Return [X, Y] of the center of cell containing provided text 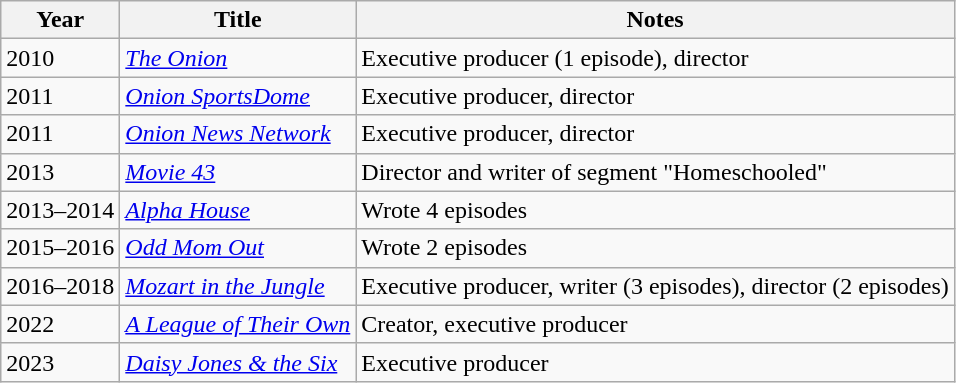
Year [60, 20]
Mozart in the Jungle [238, 286]
Creator, executive producer [656, 324]
Executive producer, writer (3 episodes), director (2 episodes) [656, 286]
2013 [60, 172]
The Onion [238, 58]
2022 [60, 324]
Executive producer [656, 362]
2023 [60, 362]
2013–2014 [60, 210]
Alpha House [238, 210]
Movie 43 [238, 172]
Wrote 2 episodes [656, 248]
Executive producer (1 episode), director [656, 58]
Director and writer of segment "Homeschooled" [656, 172]
Wrote 4 episodes [656, 210]
Notes [656, 20]
Odd Mom Out [238, 248]
2010 [60, 58]
2016–2018 [60, 286]
Onion SportsDome [238, 96]
Onion News Network [238, 134]
A League of Their Own [238, 324]
2015–2016 [60, 248]
Daisy Jones & the Six [238, 362]
Title [238, 20]
